Pinpoint the cell where the given text exists, returning its (X, Y) midpoint coordinate. 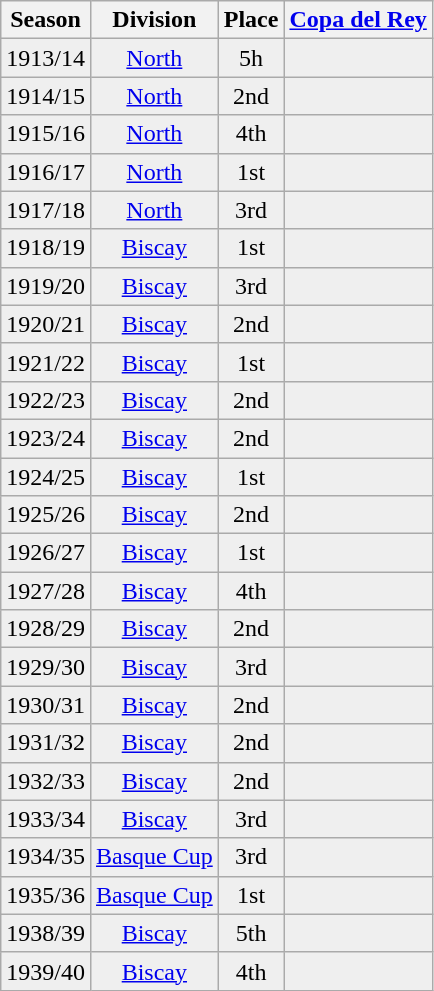
Division (154, 20)
1919/20 (46, 286)
1921/22 (46, 362)
5h (251, 58)
1925/26 (46, 515)
1930/31 (46, 705)
1916/17 (46, 172)
1913/14 (46, 58)
1932/33 (46, 781)
5th (251, 933)
1914/15 (46, 96)
1918/19 (46, 248)
1924/25 (46, 477)
1923/24 (46, 438)
Season (46, 20)
1939/40 (46, 971)
1931/32 (46, 743)
1927/28 (46, 591)
1935/36 (46, 895)
Copa del Rey (358, 20)
1929/30 (46, 667)
1933/34 (46, 819)
1934/35 (46, 857)
1922/23 (46, 400)
1920/21 (46, 324)
1915/16 (46, 134)
1917/18 (46, 210)
1928/29 (46, 629)
1926/27 (46, 553)
Place (251, 20)
1938/39 (46, 933)
